Scan for the cell matching the given text and deliver its (X, Y) coordinate at center. 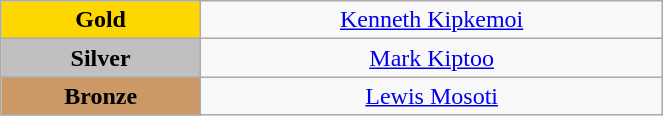
Kenneth Kipkemoi (431, 20)
Silver (101, 58)
Lewis Mosoti (431, 96)
Mark Kiptoo (431, 58)
Bronze (101, 96)
Gold (101, 20)
